Capture the cell that displays the provided text and extract its [X, Y] central coordinate. 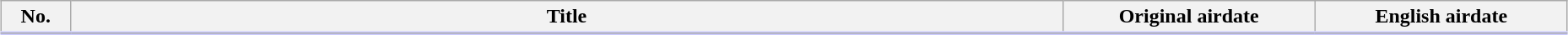
No. [35, 17]
Original airdate [1188, 17]
Title [567, 17]
English airdate [1441, 17]
